Return the [x, y] coordinate for the center point of the cell that contains the specified text.  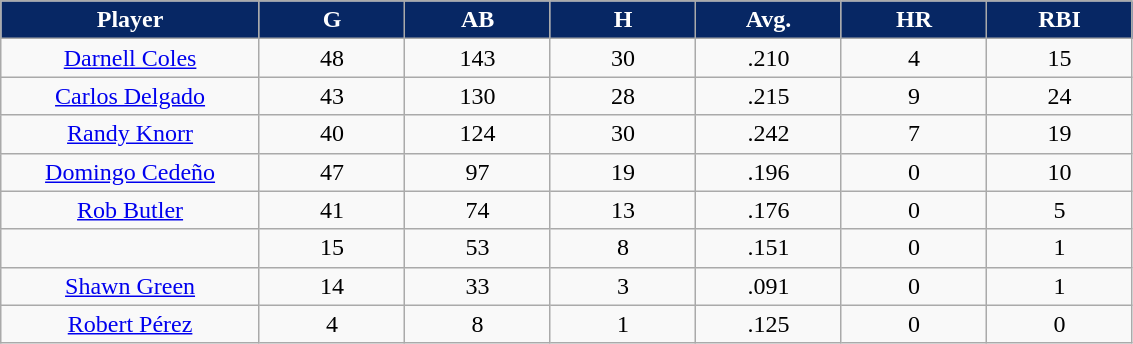
Avg. [768, 20]
33 [478, 286]
H [622, 20]
AB [478, 20]
Shawn Green [130, 286]
41 [332, 210]
130 [478, 96]
RBI [1060, 20]
53 [478, 248]
24 [1060, 96]
Rob Butler [130, 210]
.091 [768, 286]
.215 [768, 96]
48 [332, 58]
.196 [768, 172]
Domingo Cedeño [130, 172]
Randy Knorr [130, 134]
10 [1060, 172]
143 [478, 58]
.210 [768, 58]
Darnell Coles [130, 58]
.176 [768, 210]
28 [622, 96]
Carlos Delgado [130, 96]
124 [478, 134]
14 [332, 286]
74 [478, 210]
.242 [768, 134]
Player [130, 20]
9 [914, 96]
Robert Pérez [130, 324]
7 [914, 134]
13 [622, 210]
G [332, 20]
5 [1060, 210]
43 [332, 96]
.151 [768, 248]
40 [332, 134]
.125 [768, 324]
HR [914, 20]
3 [622, 286]
47 [332, 172]
97 [478, 172]
